Detect which cell encompasses the target text, then output its (X, Y) center coordinate. 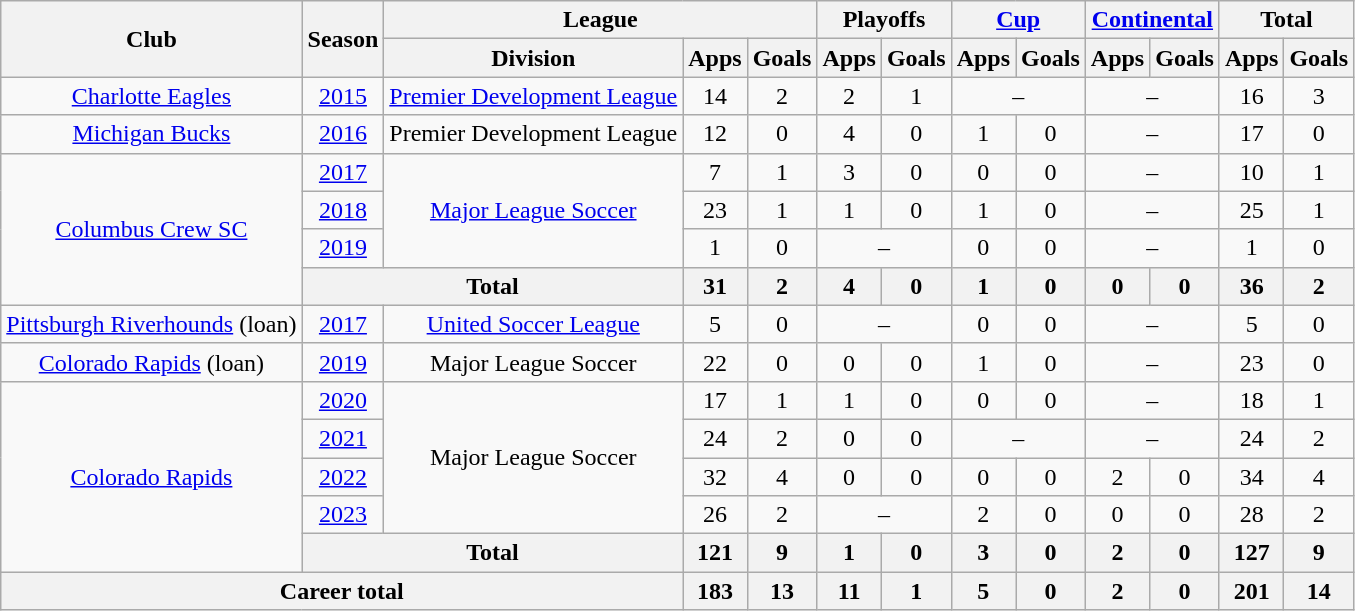
Division (534, 58)
Club (152, 39)
10 (1251, 172)
2018 (343, 210)
Cup (1018, 20)
Playoffs (884, 20)
32 (715, 477)
31 (715, 286)
201 (1251, 591)
13 (782, 591)
11 (849, 591)
183 (715, 591)
16 (1251, 96)
Colorado Rapids (152, 476)
36 (1251, 286)
26 (715, 515)
12 (715, 134)
League (600, 20)
127 (1251, 553)
Continental (1152, 20)
Charlotte Eagles (152, 96)
United Soccer League (534, 324)
Columbus Crew SC (152, 229)
121 (715, 553)
7 (715, 172)
2016 (343, 134)
2020 (343, 400)
Career total (342, 591)
Colorado Rapids (loan) (152, 362)
2023 (343, 515)
2021 (343, 438)
18 (1251, 400)
Season (343, 39)
34 (1251, 477)
Pittsburgh Riverhounds (loan) (152, 324)
22 (715, 362)
2015 (343, 96)
Michigan Bucks (152, 134)
25 (1251, 210)
2022 (343, 477)
28 (1251, 515)
